Identify which cell holds the provided text, then report its [x, y] central coordinate. 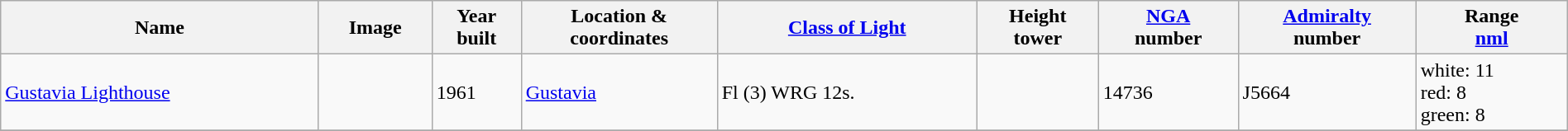
Admiraltynumber [1327, 28]
Yearbuilt [476, 28]
Location &coordinates [619, 28]
Gustavia [619, 92]
Heighttower [1037, 28]
1961 [476, 92]
Rangenml [1492, 28]
Fl (3) WRG 12s. [847, 92]
Name [160, 28]
Gustavia Lighthouse [160, 92]
white: 11red: 8green: 8 [1492, 92]
Class of Light [847, 28]
NGAnumber [1168, 28]
J5664 [1327, 92]
Image [375, 28]
14736 [1168, 92]
